From the cell containing the given text, extract its center point as (x, y) coordinate. 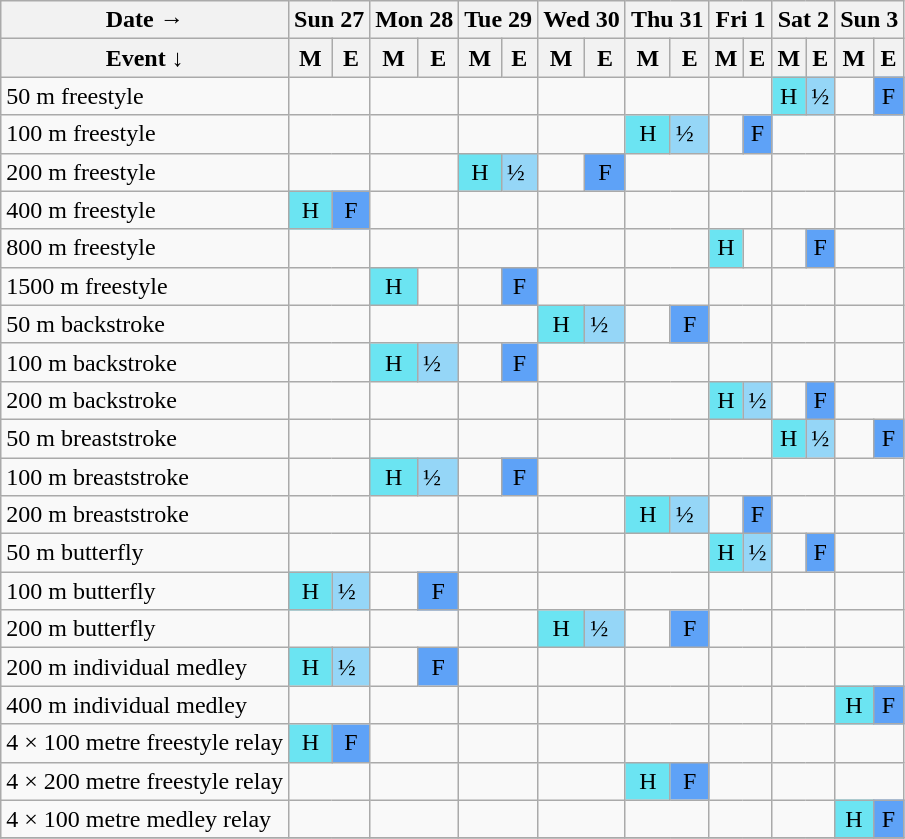
50 m breaststroke (145, 438)
50 m backstroke (145, 324)
200 m individual medley (145, 667)
200 m freestyle (145, 172)
200 m breaststroke (145, 515)
50 m butterfly (145, 553)
1500 m freestyle (145, 286)
Tue 29 (498, 20)
50 m freestyle (145, 96)
400 m freestyle (145, 210)
100 m freestyle (145, 134)
400 m individual medley (145, 705)
100 m breaststroke (145, 477)
100 m backstroke (145, 362)
100 m butterfly (145, 591)
800 m freestyle (145, 248)
4 × 200 metre freestyle relay (145, 781)
Event ↓ (145, 58)
4 × 100 metre freestyle relay (145, 743)
Thu 31 (667, 20)
Sat 2 (804, 20)
Sun 3 (870, 20)
Date → (145, 20)
Sun 27 (330, 20)
4 × 100 metre medley relay (145, 819)
Wed 30 (582, 20)
Fri 1 (740, 20)
200 m backstroke (145, 400)
Mon 28 (414, 20)
200 m butterfly (145, 629)
